Identify which cell holds the provided text, then report its [X, Y] central coordinate. 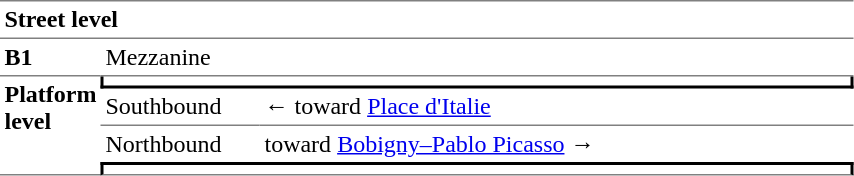
Northbound [180, 144]
Platform level [50, 126]
toward Bobigny–Pablo Picasso → [557, 144]
← toward Place d'Italie [557, 107]
B1 [50, 58]
Southbound [180, 107]
Street level [427, 20]
Mezzanine [478, 58]
